Capture the cell that displays the provided text and extract its [x, y] central coordinate. 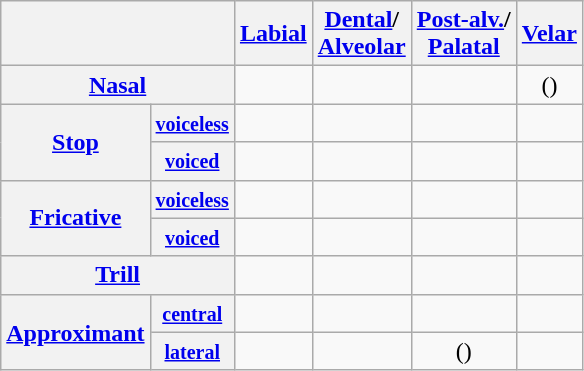
Labial [273, 34]
Fricative [76, 218]
Trill [118, 275]
lateral [192, 351]
Approximant [76, 332]
central [192, 313]
Dental/Alveolar [362, 34]
Post-alv./Palatal [464, 34]
Nasal [118, 85]
Velar [549, 34]
Stop [76, 142]
